Locate the cell with the specified text and output its (x, y) center coordinate. 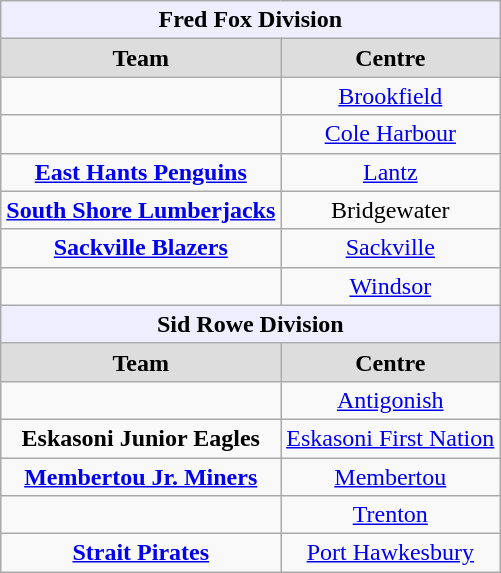
Fred Fox Division (250, 20)
Membertou Jr. Miners (141, 477)
East Hants Penguins (141, 172)
Sackville Blazers (141, 248)
Windsor (390, 286)
Eskasoni Junior Eagles (141, 438)
Port Hawkesbury (390, 553)
Antigonish (390, 400)
Eskasoni First Nation (390, 438)
Sid Rowe Division (250, 324)
Membertou (390, 477)
Brookfield (390, 96)
Lantz (390, 172)
Strait Pirates (141, 553)
Trenton (390, 515)
Cole Harbour (390, 134)
Bridgewater (390, 210)
South Shore Lumberjacks (141, 210)
Sackville (390, 248)
